Capture the cell that displays the provided text and extract its (x, y) central coordinate. 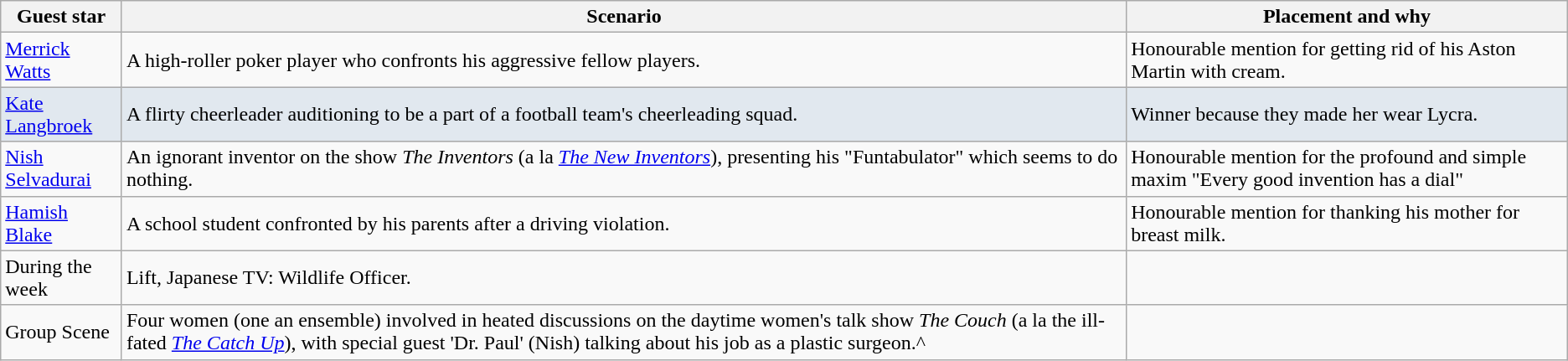
Winner because they made her wear Lycra. (1347, 114)
Hamish Blake (62, 223)
An ignorant inventor on the show The Inventors (a la The New Inventors), presenting his "Funtabulator" which seems to do nothing. (623, 169)
Placement and why (1347, 17)
A school student confronted by his parents after a driving violation. (623, 223)
Lift, Japanese TV: Wildlife Officer. (623, 278)
Guest star (62, 17)
Honourable mention for getting rid of his Aston Martin with cream. (1347, 60)
Merrick Watts (62, 60)
Honourable mention for thanking his mother for breast milk. (1347, 223)
Kate Langbroek (62, 114)
A flirty cheerleader auditioning to be a part of a football team's cheerleading squad. (623, 114)
During the week (62, 278)
A high-roller poker player who confronts his aggressive fellow players. (623, 60)
Nish Selvadurai (62, 169)
Honourable mention for the profound and simple maxim "Every good invention has a dial" (1347, 169)
Group Scene (62, 332)
Scenario (623, 17)
